Output the (X, Y) coordinate of the center of the cell containing the given text.  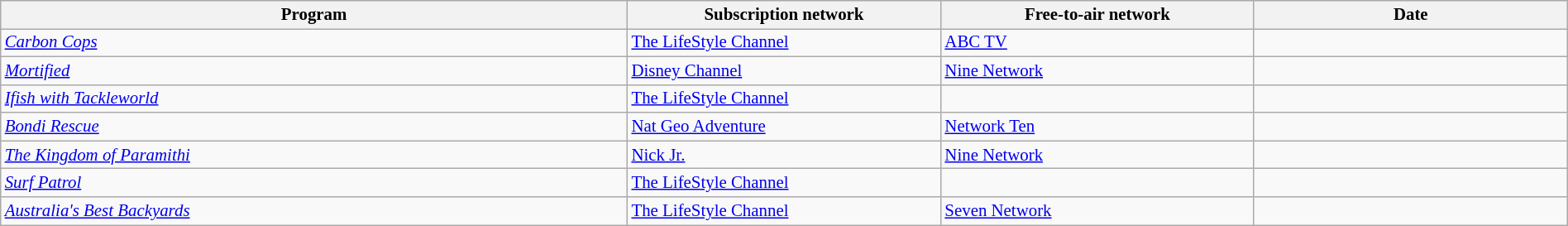
Date (1411, 15)
Free-to-air network (1097, 15)
Disney Channel (784, 70)
Mortified (314, 70)
Ifish with Tackleworld (314, 99)
Surf Patrol (314, 183)
Program (314, 15)
The Kingdom of Paramithi (314, 155)
Bondi Rescue (314, 127)
Nat Geo Adventure (784, 127)
Australia's Best Backyards (314, 211)
ABC TV (1097, 42)
Nick Jr. (784, 155)
Carbon Cops (314, 42)
Network Ten (1097, 127)
Subscription network (784, 15)
Seven Network (1097, 211)
